Return the (x, y) coordinate for the center point of the cell that contains the specified text.  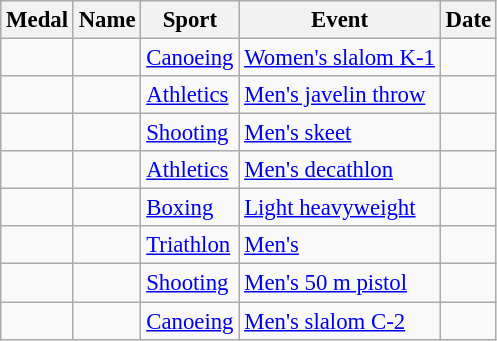
Name (107, 20)
Medal (38, 20)
Men's skeet (340, 133)
Men's 50 m pistol (340, 283)
Women's slalom K-1 (340, 58)
Men's javelin throw (340, 95)
Men's (340, 245)
Men's decathlon (340, 170)
Light heavyweight (340, 208)
Men's slalom C-2 (340, 321)
Date (468, 20)
Triathlon (190, 245)
Sport (190, 20)
Event (340, 20)
Boxing (190, 208)
